Pinpoint the cell where the given text exists, returning its (X, Y) midpoint coordinate. 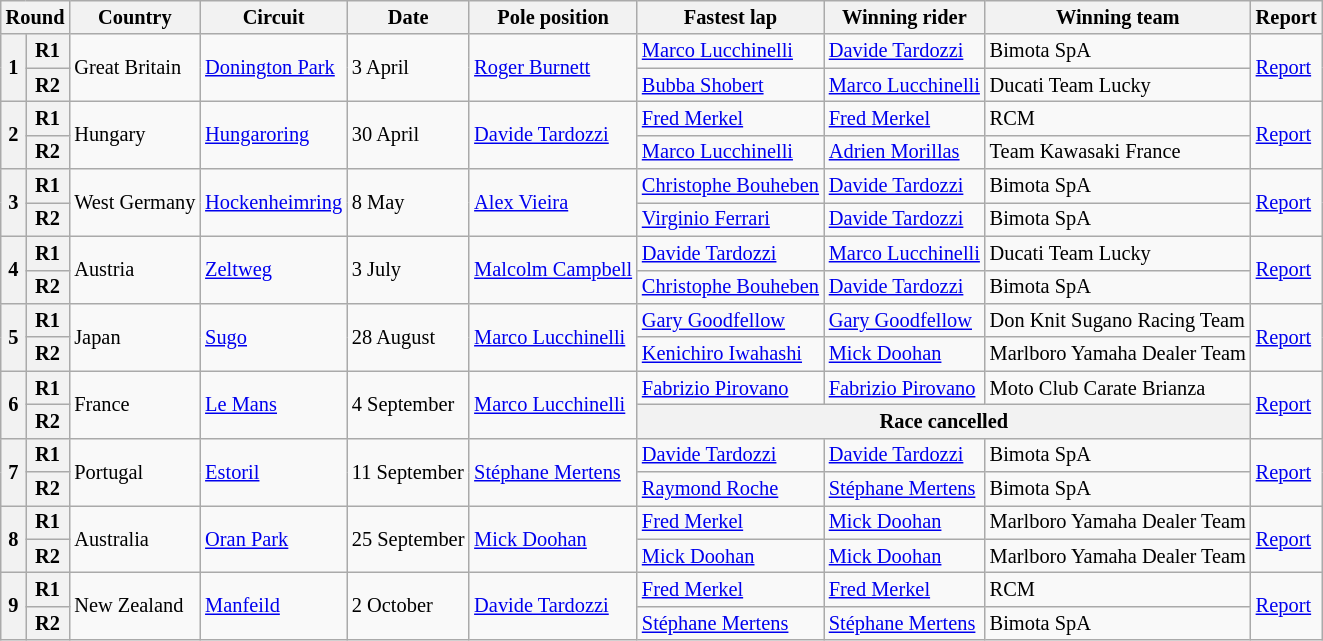
France (134, 404)
Fastest lap (730, 17)
Sugo (274, 336)
2 (14, 134)
3 April (408, 68)
Hungaroring (274, 134)
Don Knit Sugano Racing Team (1118, 320)
West Germany (134, 202)
25 September (408, 538)
Donington Park (274, 68)
Le Mans (274, 404)
Estoril (274, 472)
4 September (408, 404)
1 (14, 68)
30 April (408, 134)
Great Britain (134, 68)
Winning team (1118, 17)
Country (134, 17)
28 August (408, 336)
5 (14, 336)
3 July (408, 270)
Zeltweg (274, 270)
Winning rider (904, 17)
Japan (134, 336)
Team Kawasaki France (1118, 152)
7 (14, 472)
Hockenheimring (274, 202)
Oran Park (274, 538)
Malcolm Campbell (553, 270)
Austria (134, 270)
6 (14, 404)
Roger Burnett (553, 68)
New Zealand (134, 606)
Virginio Ferrari (730, 219)
4 (14, 270)
Adrien Morillas (904, 152)
8 May (408, 202)
3 (14, 202)
Bubba Shobert (730, 85)
Hungary (134, 134)
Circuit (274, 17)
8 (14, 538)
Round (36, 17)
Raymond Roche (730, 489)
Moto Club Carate Brianza (1118, 388)
11 September (408, 472)
Australia (134, 538)
Pole position (553, 17)
Manfeild (274, 606)
Date (408, 17)
Alex Vieira (553, 202)
Portugal (134, 472)
9 (14, 606)
2 October (408, 606)
Race cancelled (944, 421)
Kenichiro Iwahashi (730, 354)
